From the cell containing the given text, extract its center point as (x, y) coordinate. 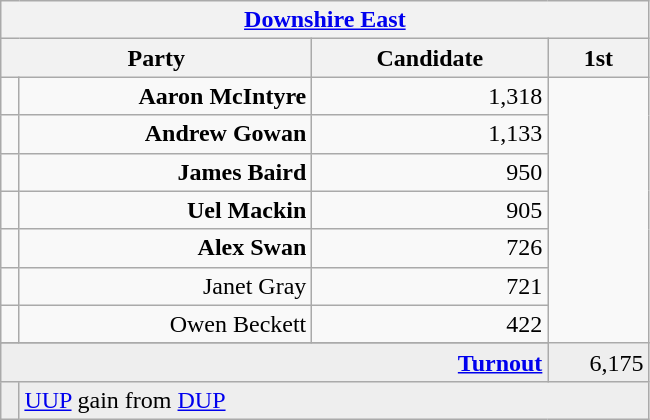
726 (430, 248)
950 (430, 172)
Downshire East (325, 20)
905 (430, 210)
422 (430, 324)
Aaron McIntyre (166, 96)
6,175 (598, 362)
1st (598, 58)
Candidate (430, 58)
Alex Swan (166, 248)
Uel Mackin (166, 210)
Janet Gray (166, 286)
1,133 (430, 134)
James Baird (166, 172)
721 (430, 286)
Turnout (274, 362)
1,318 (430, 96)
UUP gain from DUP (334, 400)
Andrew Gowan (166, 134)
Party (156, 58)
Owen Beckett (166, 324)
